Capture the cell that displays the provided text and extract its (x, y) central coordinate. 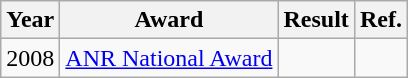
Award (169, 20)
Ref. (380, 20)
Result (316, 20)
Year (30, 20)
2008 (30, 58)
ANR National Award (169, 58)
